Extract the (X, Y) coordinate from the center of the cell holding the provided text.  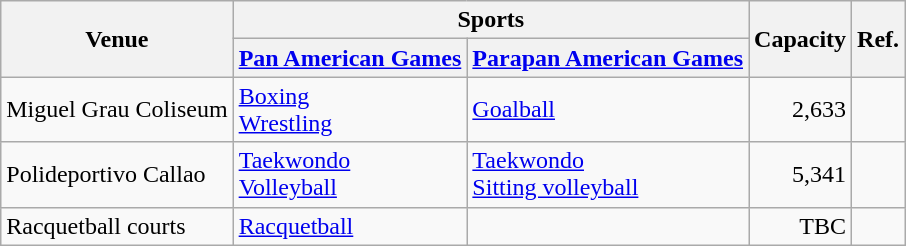
Racquetball (350, 226)
Parapan American Games (608, 58)
BoxingWrestling (350, 110)
Goalball (608, 110)
Pan American Games (350, 58)
Sports (490, 20)
Capacity (800, 39)
Ref. (878, 39)
Polideportivo Callao (117, 174)
TBC (800, 226)
Venue (117, 39)
TaekwondoVolleyball (350, 174)
Racquetball courts (117, 226)
5,341 (800, 174)
TaekwondoSitting volleyball (608, 174)
Miguel Grau Coliseum (117, 110)
2,633 (800, 110)
